Find where the given text appears and provide that cell's center as (X, Y) coordinate. 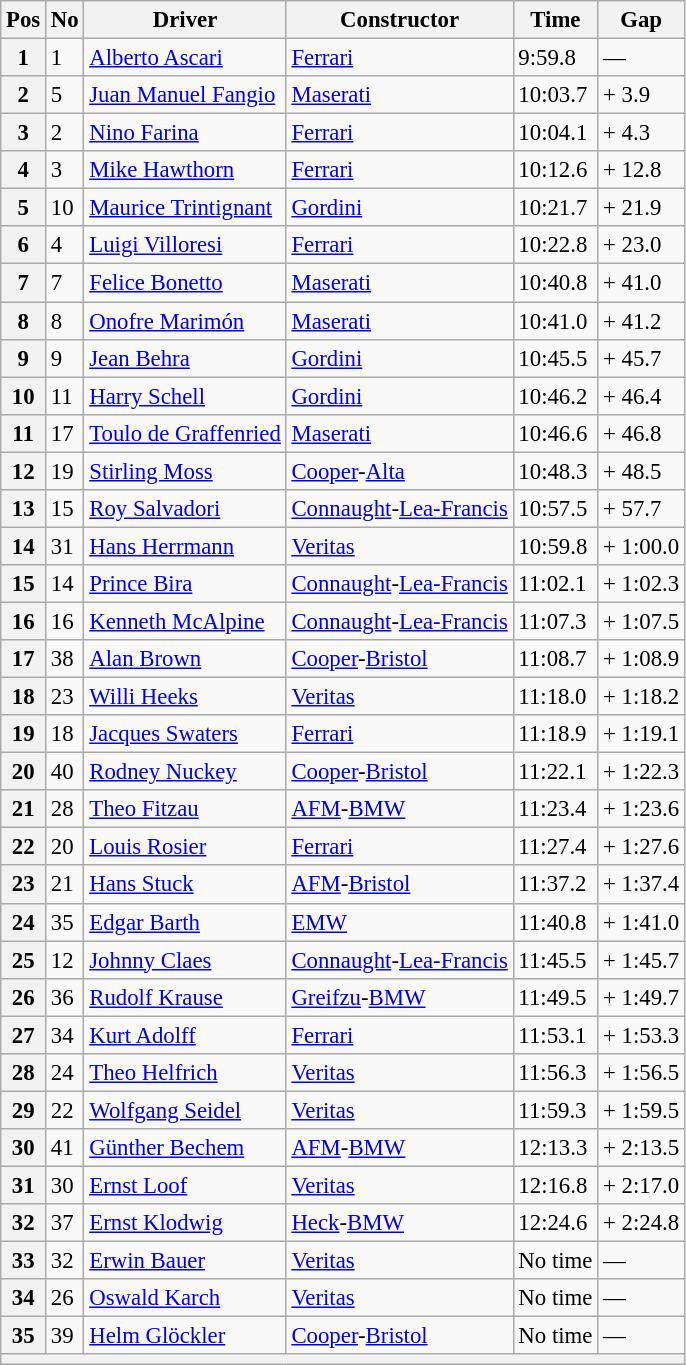
38 (65, 659)
+ 1:08.9 (642, 659)
40 (65, 772)
EMW (400, 922)
+ 1:23.6 (642, 809)
25 (24, 960)
Ernst Klodwig (185, 1223)
Toulo de Graffenried (185, 433)
33 (24, 1261)
29 (24, 1110)
+ 57.7 (642, 509)
Juan Manuel Fangio (185, 95)
+ 1:22.3 (642, 772)
27 (24, 1035)
11:27.4 (556, 847)
Theo Fitzau (185, 809)
+ 12.8 (642, 170)
Time (556, 20)
11:08.7 (556, 659)
AFM-Bristol (400, 885)
10:03.7 (556, 95)
Günther Bechem (185, 1148)
+ 46.8 (642, 433)
+ 1:18.2 (642, 697)
10:46.6 (556, 433)
+ 1:56.5 (642, 1073)
Constructor (400, 20)
11:02.1 (556, 584)
Alberto Ascari (185, 58)
10:41.0 (556, 321)
Felice Bonetto (185, 283)
11:18.0 (556, 697)
+ 2:17.0 (642, 1185)
Helm Glöckler (185, 1336)
+ 1:45.7 (642, 960)
+ 41.2 (642, 321)
Nino Farina (185, 133)
10:40.8 (556, 283)
+ 1:00.0 (642, 546)
+ 23.0 (642, 245)
11:23.4 (556, 809)
11:37.2 (556, 885)
+ 3.9 (642, 95)
+ 1:27.6 (642, 847)
Greifzu-BMW (400, 997)
11:40.8 (556, 922)
+ 1:41.0 (642, 922)
Maurice Trintignant (185, 208)
+ 45.7 (642, 358)
11:53.1 (556, 1035)
Kurt Adolff (185, 1035)
11:56.3 (556, 1073)
11:49.5 (556, 997)
Roy Salvadori (185, 509)
Erwin Bauer (185, 1261)
Mike Hawthorn (185, 170)
+ 1:59.5 (642, 1110)
Jacques Swaters (185, 734)
Harry Schell (185, 396)
37 (65, 1223)
+ 46.4 (642, 396)
10:46.2 (556, 396)
11:18.9 (556, 734)
12:24.6 (556, 1223)
Rodney Nuckey (185, 772)
10:04.1 (556, 133)
+ 4.3 (642, 133)
10:59.8 (556, 546)
10:57.5 (556, 509)
Luigi Villoresi (185, 245)
12:16.8 (556, 1185)
6 (24, 245)
10:22.8 (556, 245)
No (65, 20)
Gap (642, 20)
+ 1:07.5 (642, 621)
11:07.3 (556, 621)
Willi Heeks (185, 697)
Driver (185, 20)
Heck-BMW (400, 1223)
Theo Helfrich (185, 1073)
Louis Rosier (185, 847)
Hans Stuck (185, 885)
+ 1:02.3 (642, 584)
+ 2:24.8 (642, 1223)
10:12.6 (556, 170)
Ernst Loof (185, 1185)
Jean Behra (185, 358)
+ 21.9 (642, 208)
Oswald Karch (185, 1298)
11:59.3 (556, 1110)
Kenneth McAlpine (185, 621)
Alan Brown (185, 659)
Prince Bira (185, 584)
+ 1:49.7 (642, 997)
Cooper-Alta (400, 471)
11:22.1 (556, 772)
Johnny Claes (185, 960)
10:21.7 (556, 208)
+ 2:13.5 (642, 1148)
Stirling Moss (185, 471)
10:48.3 (556, 471)
11:45.5 (556, 960)
Wolfgang Seidel (185, 1110)
Rudolf Krause (185, 997)
Hans Herrmann (185, 546)
41 (65, 1148)
Onofre Marimón (185, 321)
10:45.5 (556, 358)
12:13.3 (556, 1148)
9:59.8 (556, 58)
Pos (24, 20)
39 (65, 1336)
13 (24, 509)
+ 48.5 (642, 471)
+ 1:53.3 (642, 1035)
Edgar Barth (185, 922)
+ 1:37.4 (642, 885)
36 (65, 997)
+ 41.0 (642, 283)
+ 1:19.1 (642, 734)
